Return [X, Y] of the center of cell containing provided text 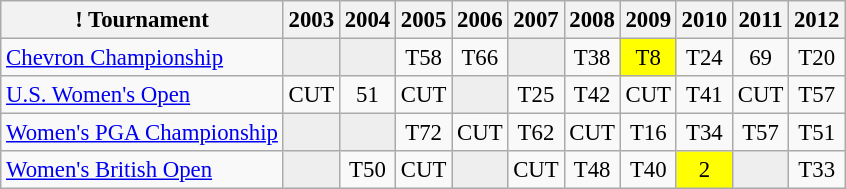
T58 [424, 58]
69 [760, 58]
T41 [704, 95]
2008 [592, 20]
T25 [536, 95]
2011 [760, 20]
T50 [367, 170]
T48 [592, 170]
2004 [367, 20]
T16 [648, 133]
2012 [817, 20]
T62 [536, 133]
2 [704, 170]
2003 [311, 20]
T72 [424, 133]
T38 [592, 58]
T24 [704, 58]
T20 [817, 58]
2010 [704, 20]
T66 [480, 58]
Women's PGA Championship [142, 133]
T42 [592, 95]
U.S. Women's Open [142, 95]
51 [367, 95]
! Tournament [142, 20]
T51 [817, 133]
T34 [704, 133]
Chevron Championship [142, 58]
T33 [817, 170]
T8 [648, 58]
Women's British Open [142, 170]
2005 [424, 20]
2009 [648, 20]
2006 [480, 20]
T40 [648, 170]
2007 [536, 20]
